For the text-containing cell, return its midpoint in [X, Y] coordinate format. 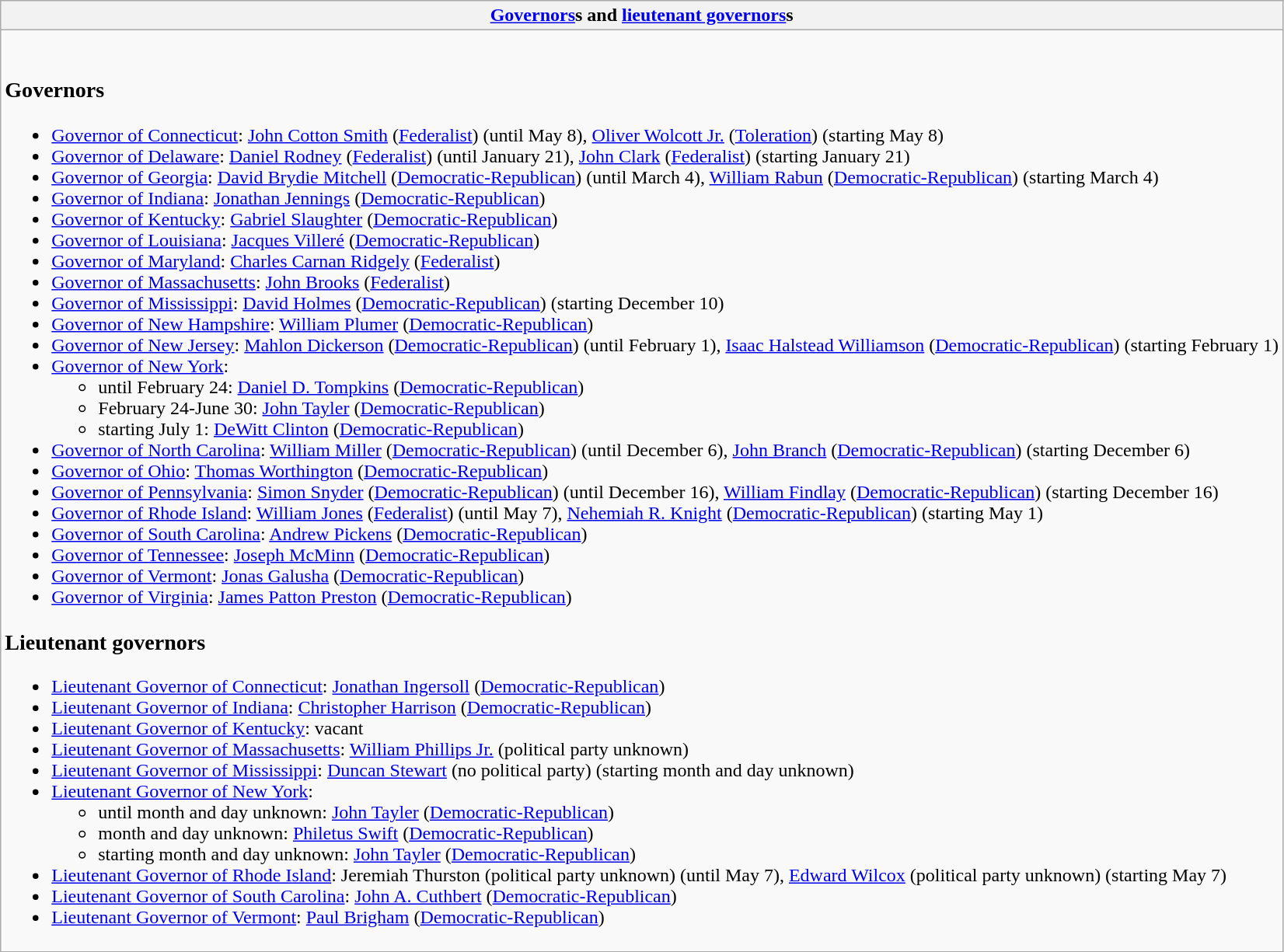
Governorss and lieutenant governorss [642, 16]
